Identify which cell holds the provided text, then report its (x, y) central coordinate. 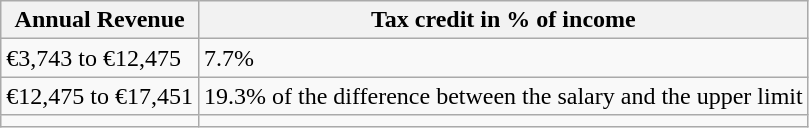
19.3% of the difference between the salary and the upper limit (503, 96)
€3,743 to €12,475 (100, 58)
€12,475 to €17,451 (100, 96)
7.7% (503, 58)
Annual Revenue (100, 20)
Tax credit in % of income (503, 20)
